Provide the (X, Y) coordinate of the cell's center where the given text is located.  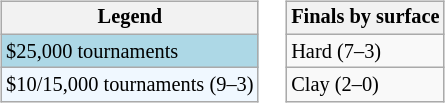
$25,000 tournaments (130, 51)
Legend (130, 18)
Clay (2–0) (365, 85)
$10/15,000 tournaments (9–3) (130, 85)
Hard (7–3) (365, 51)
Finals by surface (365, 18)
